Search for the cell housing the specified text and yield its [X, Y] center coordinate. 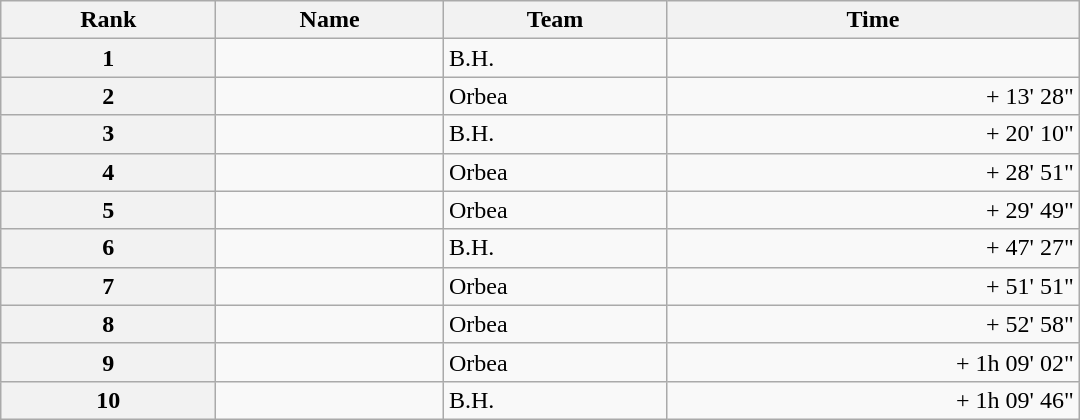
+ 1h 09' 46" [873, 400]
+ 47' 27" [873, 248]
10 [108, 400]
+ 28' 51" [873, 172]
1 [108, 58]
9 [108, 362]
Name [330, 20]
+ 20' 10" [873, 134]
+ 29' 49" [873, 210]
+ 13' 28" [873, 96]
2 [108, 96]
Time [873, 20]
5 [108, 210]
8 [108, 324]
+ 1h 09' 02" [873, 362]
+ 52' 58" [873, 324]
Rank [108, 20]
6 [108, 248]
3 [108, 134]
7 [108, 286]
4 [108, 172]
+ 51' 51" [873, 286]
Team [554, 20]
